Find where the given text appears and provide that cell's center as [x, y] coordinate. 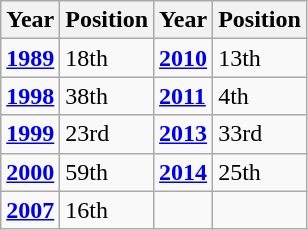
2014 [184, 172]
1989 [30, 58]
23rd [107, 134]
38th [107, 96]
2007 [30, 210]
16th [107, 210]
2013 [184, 134]
2000 [30, 172]
18th [107, 58]
33rd [260, 134]
1999 [30, 134]
2011 [184, 96]
25th [260, 172]
2010 [184, 58]
1998 [30, 96]
4th [260, 96]
59th [107, 172]
13th [260, 58]
